Scan for the cell matching the given text and deliver its [X, Y] coordinate at center. 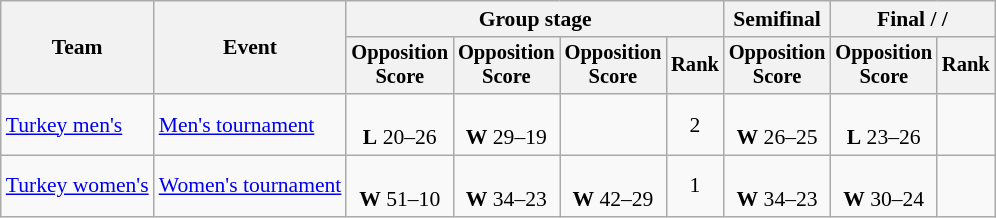
W 42–29 [614, 186]
Semifinal [778, 19]
Group stage [534, 19]
L 20–26 [400, 124]
1 [695, 186]
Final / / [912, 19]
Turkey men's [78, 124]
Men's tournament [250, 124]
Turkey women's [78, 186]
Team [78, 48]
W 29–19 [506, 124]
W 51–10 [400, 186]
W 26–25 [778, 124]
Women's tournament [250, 186]
Event [250, 48]
L 23–26 [884, 124]
W 30–24 [884, 186]
2 [695, 124]
